Capture the cell that displays the provided text and extract its (x, y) central coordinate. 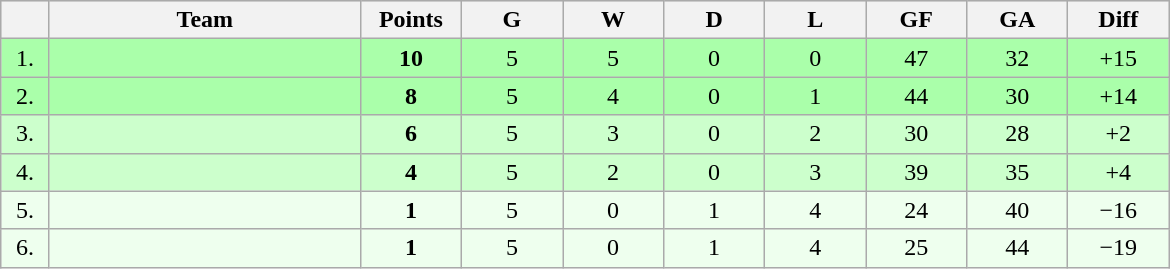
D (714, 20)
−19 (1118, 248)
28 (1018, 134)
GA (1018, 20)
+2 (1118, 134)
40 (1018, 210)
Points (410, 20)
2. (26, 96)
Diff (1118, 20)
6 (410, 134)
32 (1018, 58)
Team (204, 20)
47 (916, 58)
−16 (1118, 210)
39 (916, 172)
G (512, 20)
+15 (1118, 58)
L (816, 20)
1. (26, 58)
W (612, 20)
8 (410, 96)
GF (916, 20)
35 (1018, 172)
6. (26, 248)
+14 (1118, 96)
25 (916, 248)
+4 (1118, 172)
4. (26, 172)
5. (26, 210)
24 (916, 210)
10 (410, 58)
3. (26, 134)
